Scan for the cell matching the given text and deliver its (x, y) coordinate at center. 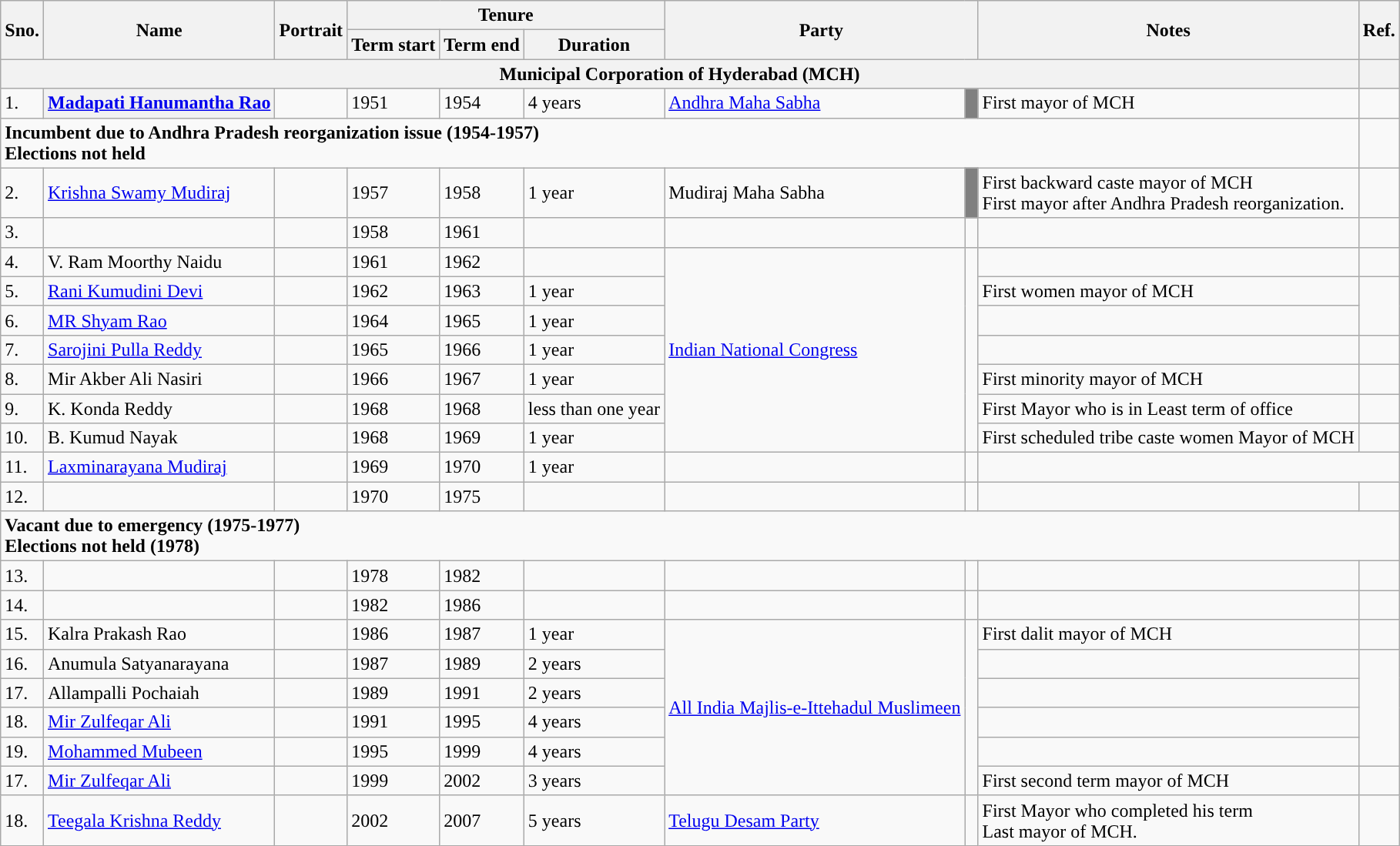
3. (22, 232)
Mudiraj Maha Sabha (815, 192)
11. (22, 467)
1963 (482, 291)
Incumbent due to Andhra Pradesh reorganization issue (1954-1957)Elections not held (680, 143)
Telugu Desam Party (815, 821)
12. (22, 497)
V. Ram Moorthy Naidu (159, 262)
1957 (394, 192)
Sarojini Pulla Reddy (159, 349)
Kalra Prakash Rao (159, 634)
Mohammed Mubeen (159, 751)
First second term mayor of MCH (1168, 781)
Ref. (1378, 30)
Tenure (506, 15)
Term end (482, 45)
Notes (1168, 30)
First women mayor of MCH (1168, 291)
5 years (594, 821)
First Mayor who is in Least term of office (1168, 409)
1964 (394, 320)
1978 (394, 576)
Andhra Maha Sabha (815, 103)
13. (22, 576)
15. (22, 634)
4. (22, 262)
First dalit mayor of MCH (1168, 634)
K. Konda Reddy (159, 409)
16. (22, 664)
6. (22, 320)
Duration (594, 45)
Teegala Krishna Reddy (159, 821)
19. (22, 751)
Mir Akber Ali Nasiri (159, 379)
Portrait (311, 30)
7. (22, 349)
Name (159, 30)
Laxminarayana Mudiraj (159, 467)
14. (22, 605)
Party (821, 30)
Indian National Congress (815, 349)
Madapati Hanumantha Rao (159, 103)
All India Majlis-e-Ittehadul Muslimeen (815, 707)
less than one year (594, 409)
1951 (394, 103)
Term start (394, 45)
Municipal Corporation of Hyderabad (MCH) (680, 74)
Allampalli Pochaiah (159, 693)
8. (22, 379)
2. (22, 192)
1975 (482, 497)
First scheduled tribe caste women Mayor of MCH (1168, 438)
2007 (482, 821)
B. Kumud Nayak (159, 438)
Sno. (22, 30)
First minority mayor of MCH (1168, 379)
Rani Kumudini Devi (159, 291)
10. (22, 438)
Krishna Swamy Mudiraj (159, 192)
First Mayor who completed his termLast mayor of MCH. (1168, 821)
First backward caste mayor of MCHFirst mayor after Andhra Pradesh reorganization. (1168, 192)
3 years (594, 781)
MR Shyam Rao (159, 320)
Vacant due to emergency (1975-1977)Elections not held (1978) (701, 536)
1954 (482, 103)
First mayor of MCH (1168, 103)
Anumula Satyanarayana (159, 664)
5. (22, 291)
1967 (482, 379)
9. (22, 409)
1. (22, 103)
